Provide the (x, y) coordinate of the cell's center where the given text is located.  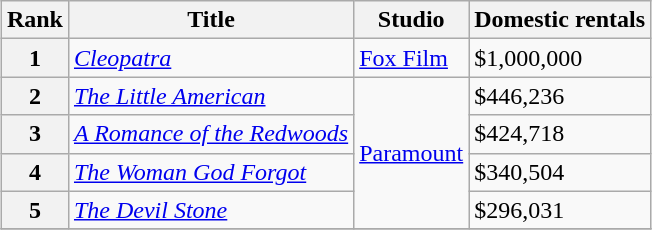
Cleopatra (210, 58)
Rank (34, 20)
$424,718 (560, 134)
4 (34, 172)
$340,504 (560, 172)
$296,031 (560, 210)
3 (34, 134)
$446,236 (560, 96)
$1,000,000 (560, 58)
Title (210, 20)
5 (34, 210)
Studio (412, 20)
The Woman God Forgot (210, 172)
2 (34, 96)
Domestic rentals (560, 20)
Paramount (412, 153)
The Devil Stone (210, 210)
A Romance of the Redwoods (210, 134)
Fox Film (412, 58)
1 (34, 58)
The Little American (210, 96)
